For the text-containing cell, return its midpoint in [x, y] coordinate format. 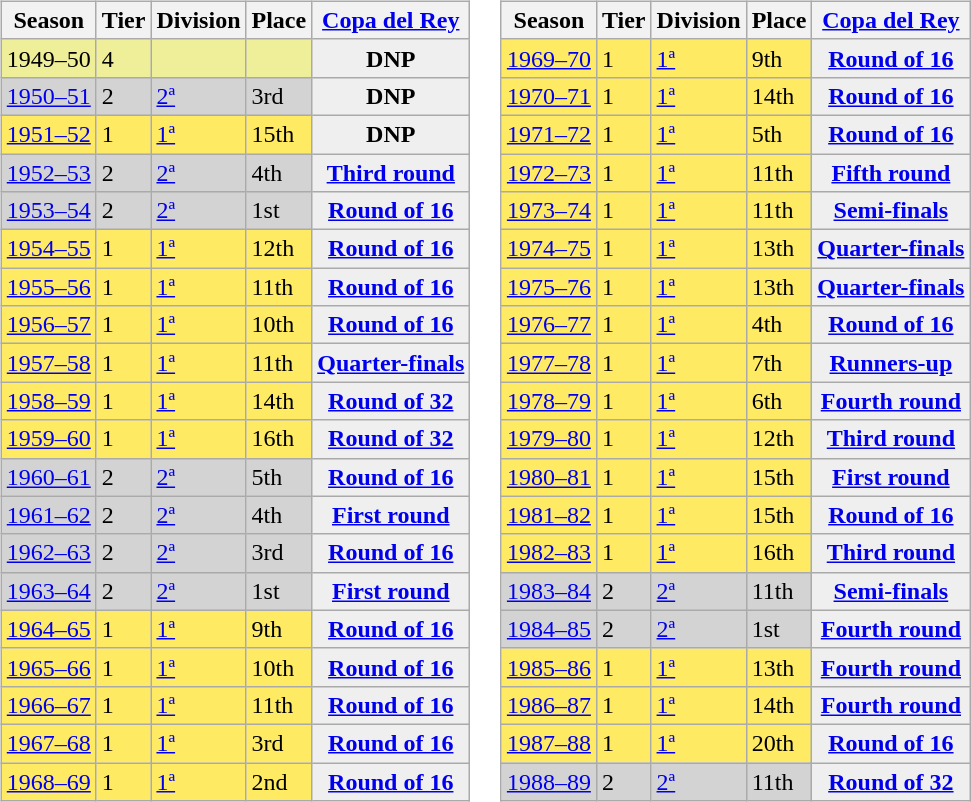
1955–56 [48, 287]
1973–74 [548, 211]
1972–73 [548, 173]
1978–79 [548, 401]
1975–76 [548, 287]
1949–50 [48, 58]
1977–78 [548, 363]
1981–82 [548, 515]
1974–75 [548, 249]
1987–88 [548, 743]
1965–66 [48, 667]
1968–69 [48, 781]
1954–55 [48, 249]
Runners-up [891, 363]
1970–71 [548, 96]
2nd [279, 781]
6th [779, 401]
4 [124, 58]
Fifth round [891, 173]
1969–70 [548, 58]
1976–77 [548, 325]
1966–67 [48, 705]
1961–62 [48, 515]
7th [779, 363]
1985–86 [548, 667]
1971–72 [548, 134]
1958–59 [48, 401]
1982–83 [548, 553]
1984–85 [548, 629]
1959–60 [48, 439]
1950–51 [48, 96]
1988–89 [548, 781]
1957–58 [48, 363]
1956–57 [48, 325]
1979–80 [548, 439]
1967–68 [48, 743]
1952–53 [48, 173]
1953–54 [48, 211]
1951–52 [48, 134]
1960–61 [48, 477]
1980–81 [548, 477]
1986–87 [548, 705]
1964–65 [48, 629]
1983–84 [548, 591]
20th [779, 743]
1962–63 [48, 553]
1963–64 [48, 591]
